Return (x, y) of the center of cell containing provided text 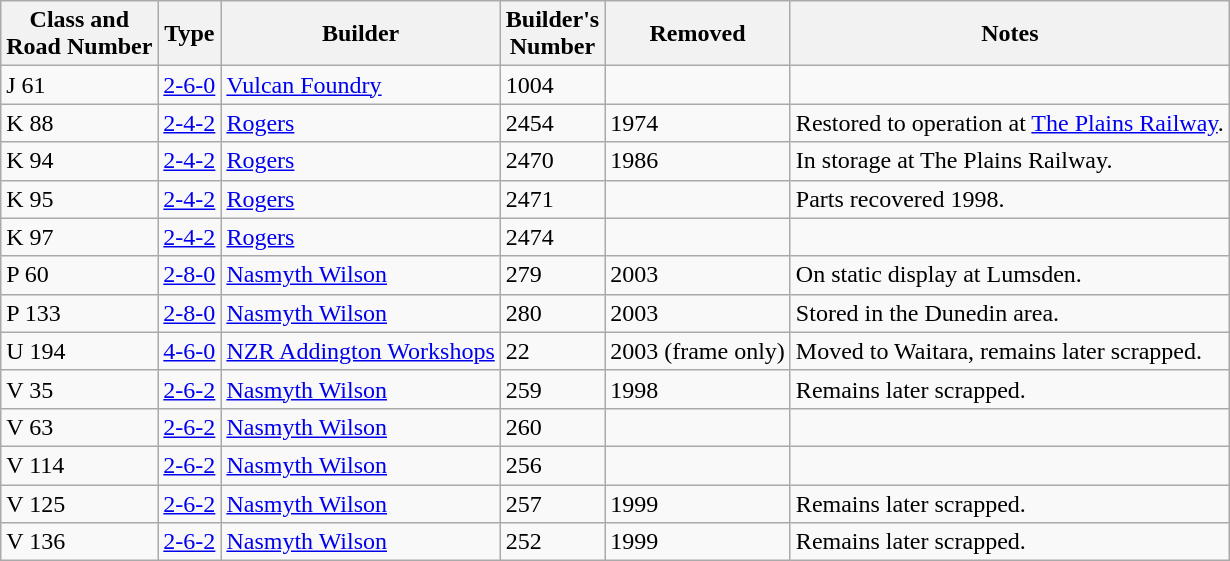
V 136 (80, 542)
256 (552, 465)
K 88 (80, 123)
In storage at The Plains Railway. (1010, 161)
V 125 (80, 503)
K 97 (80, 237)
259 (552, 389)
279 (552, 275)
K 94 (80, 161)
NZR Addington Workshops (360, 351)
280 (552, 313)
2003 (frame only) (698, 351)
Parts recovered 1998. (1010, 199)
2471 (552, 199)
U 194 (80, 351)
260 (552, 427)
J 61 (80, 85)
V 114 (80, 465)
1998 (698, 389)
22 (552, 351)
2-6-0 (190, 85)
Removed (698, 34)
Restored to operation at The Plains Railway. (1010, 123)
1986 (698, 161)
P 133 (80, 313)
1004 (552, 85)
Builder'sNumber (552, 34)
Class andRoad Number (80, 34)
252 (552, 542)
P 60 (80, 275)
1974 (698, 123)
Builder (360, 34)
On static display at Lumsden. (1010, 275)
Vulcan Foundry (360, 85)
V 63 (80, 427)
2454 (552, 123)
2474 (552, 237)
V 35 (80, 389)
257 (552, 503)
Notes (1010, 34)
2470 (552, 161)
Type (190, 34)
K 95 (80, 199)
Moved to Waitara, remains later scrapped. (1010, 351)
4-6-0 (190, 351)
Stored in the Dunedin area. (1010, 313)
